Identify which cell holds the provided text, then report its [X, Y] central coordinate. 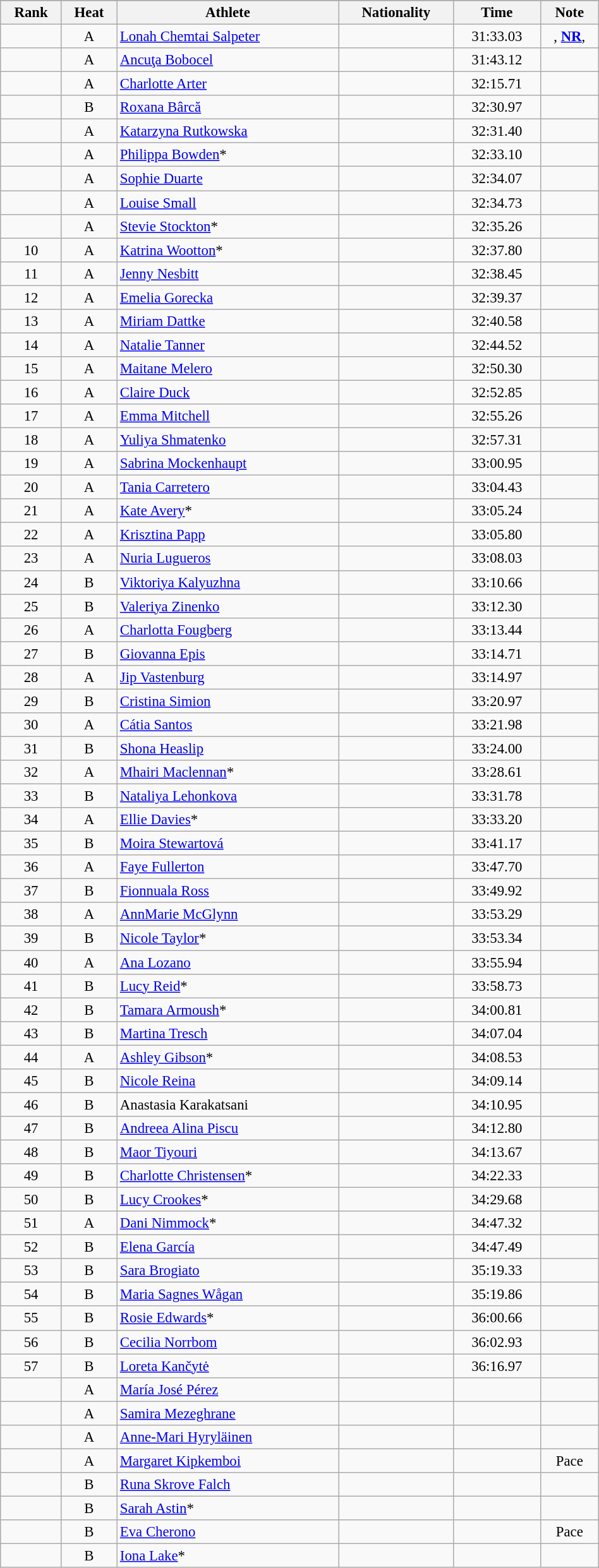
Ashley Gibson* [227, 1057]
33:05.24 [497, 511]
23 [32, 559]
Krisztina Papp [227, 535]
Sarah Astin* [227, 1508]
56 [32, 1342]
Heat [88, 13]
33:05.80 [497, 535]
Maor Tiyouri [227, 1152]
, NR, [569, 37]
Athlete [227, 13]
Rosie Edwards* [227, 1319]
50 [32, 1200]
27 [32, 654]
36:16.97 [497, 1366]
Maitane Melero [227, 369]
31:33.03 [497, 37]
33:28.61 [497, 772]
Anastasia Karakatsani [227, 1104]
Sophie Duarte [227, 179]
Note [569, 13]
Maria Sagnes Wågan [227, 1295]
Nicole Reina [227, 1081]
Mhairi Maclennan* [227, 772]
34:08.53 [497, 1057]
20 [32, 488]
34:10.95 [497, 1104]
35:19.33 [497, 1271]
33:12.30 [497, 606]
32:39.37 [497, 297]
33:31.78 [497, 796]
57 [32, 1366]
32:33.10 [497, 155]
21 [32, 511]
Lonah Chemtai Salpeter [227, 37]
54 [32, 1295]
Iona Lake* [227, 1556]
33:14.71 [497, 654]
51 [32, 1223]
37 [32, 891]
Fionnuala Ross [227, 891]
Loreta Kančytė [227, 1366]
Giovanna Epis [227, 654]
34:13.67 [497, 1152]
44 [32, 1057]
Katarzyna Rutkowska [227, 131]
55 [32, 1319]
Charlotte Arter [227, 84]
Ana Lozano [227, 962]
34:47.32 [497, 1223]
Katrina Wootton* [227, 250]
33:58.73 [497, 986]
Dani Nimmock* [227, 1223]
Ellie Davies* [227, 820]
Runa Skrove Falch [227, 1485]
11 [32, 273]
Margaret Kipkemboi [227, 1461]
Yuliya Shmatenko [227, 440]
Lucy Crookes* [227, 1200]
32:34.07 [497, 179]
33:53.29 [497, 915]
32:15.71 [497, 84]
38 [32, 915]
36:00.66 [497, 1319]
34:12.80 [497, 1128]
34:09.14 [497, 1081]
33:04.43 [497, 488]
39 [32, 938]
Jip Vastenburg [227, 678]
Nationality [396, 13]
34:22.33 [497, 1176]
26 [32, 630]
43 [32, 1033]
13 [32, 321]
34:00.81 [497, 1010]
32:30.97 [497, 107]
Stevie Stockton* [227, 226]
Andreea Alina Piscu [227, 1128]
Cristina Simion [227, 701]
36:02.93 [497, 1342]
16 [32, 392]
Jenny Nesbitt [227, 273]
33:13.44 [497, 630]
48 [32, 1152]
Martina Tresch [227, 1033]
31 [32, 748]
Charlotte Christensen* [227, 1176]
32:55.26 [497, 416]
31:43.12 [497, 60]
33:24.00 [497, 748]
29 [32, 701]
Sara Brogiato [227, 1271]
33:49.92 [497, 891]
41 [32, 986]
Moira Stewartová [227, 844]
Tania Carretero [227, 488]
Nataliya Lehonkova [227, 796]
Ancuţa Bobocel [227, 60]
46 [32, 1104]
María José Pérez [227, 1389]
12 [32, 297]
Anne-Mari Hyryläinen [227, 1437]
30 [32, 725]
33:14.97 [497, 678]
Viktoriya Kalyuzhna [227, 582]
24 [32, 582]
49 [32, 1176]
Kate Avery* [227, 511]
Cátia Santos [227, 725]
Lucy Reid* [227, 986]
Emma Mitchell [227, 416]
32:38.45 [497, 273]
34:07.04 [497, 1033]
15 [32, 369]
52 [32, 1247]
32 [32, 772]
35:19.86 [497, 1295]
32:35.26 [497, 226]
Samira Mezeghrane [227, 1413]
32:50.30 [497, 369]
32:37.80 [497, 250]
33:08.03 [497, 559]
Charlotta Fougberg [227, 630]
Time [497, 13]
33:47.70 [497, 867]
45 [32, 1081]
33:53.34 [497, 938]
Shona Heaslip [227, 748]
32:31.40 [497, 131]
Louise Small [227, 203]
33:10.66 [497, 582]
AnnMarie McGlynn [227, 915]
Nuria Lugueros [227, 559]
Miriam Dattke [227, 321]
47 [32, 1128]
34 [32, 820]
28 [32, 678]
Roxana Bârcă [227, 107]
Rank [32, 13]
Valeriya Zinenko [227, 606]
33:20.97 [497, 701]
19 [32, 464]
34:29.68 [497, 1200]
Nicole Taylor* [227, 938]
22 [32, 535]
33:33.20 [497, 820]
32:40.58 [497, 321]
33:41.17 [497, 844]
10 [32, 250]
42 [32, 1010]
Philippa Bowden* [227, 155]
32:57.31 [497, 440]
14 [32, 345]
33:21.98 [497, 725]
Elena García [227, 1247]
33:00.95 [497, 464]
Emelia Gorecka [227, 297]
Tamara Armoush* [227, 1010]
35 [32, 844]
Claire Duck [227, 392]
Sabrina Mockenhaupt [227, 464]
53 [32, 1271]
33:55.94 [497, 962]
40 [32, 962]
Faye Fullerton [227, 867]
Eva Cherono [227, 1532]
32:44.52 [497, 345]
Natalie Tanner [227, 345]
18 [32, 440]
32:34.73 [497, 203]
34:47.49 [497, 1247]
36 [32, 867]
Cecilia Norrbom [227, 1342]
25 [32, 606]
17 [32, 416]
33 [32, 796]
32:52.85 [497, 392]
